For the text-containing cell, return its midpoint in (X, Y) coordinate format. 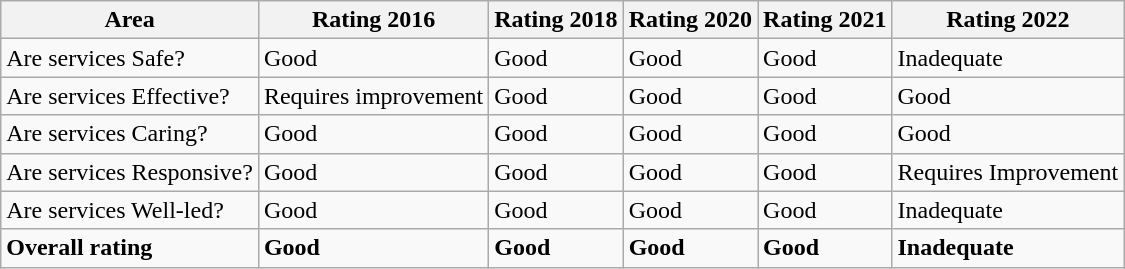
Rating 2021 (825, 20)
Area (130, 20)
Requires improvement (373, 96)
Rating 2018 (556, 20)
Are services Well-led? (130, 210)
Rating 2020 (690, 20)
Are services Caring? (130, 134)
Rating 2016 (373, 20)
Are services Safe? (130, 58)
Rating 2022 (1008, 20)
Are services Effective? (130, 96)
Requires Improvement (1008, 172)
Overall rating (130, 248)
Are services Responsive? (130, 172)
